From the cell containing the given text, extract its center point as (X, Y) coordinate. 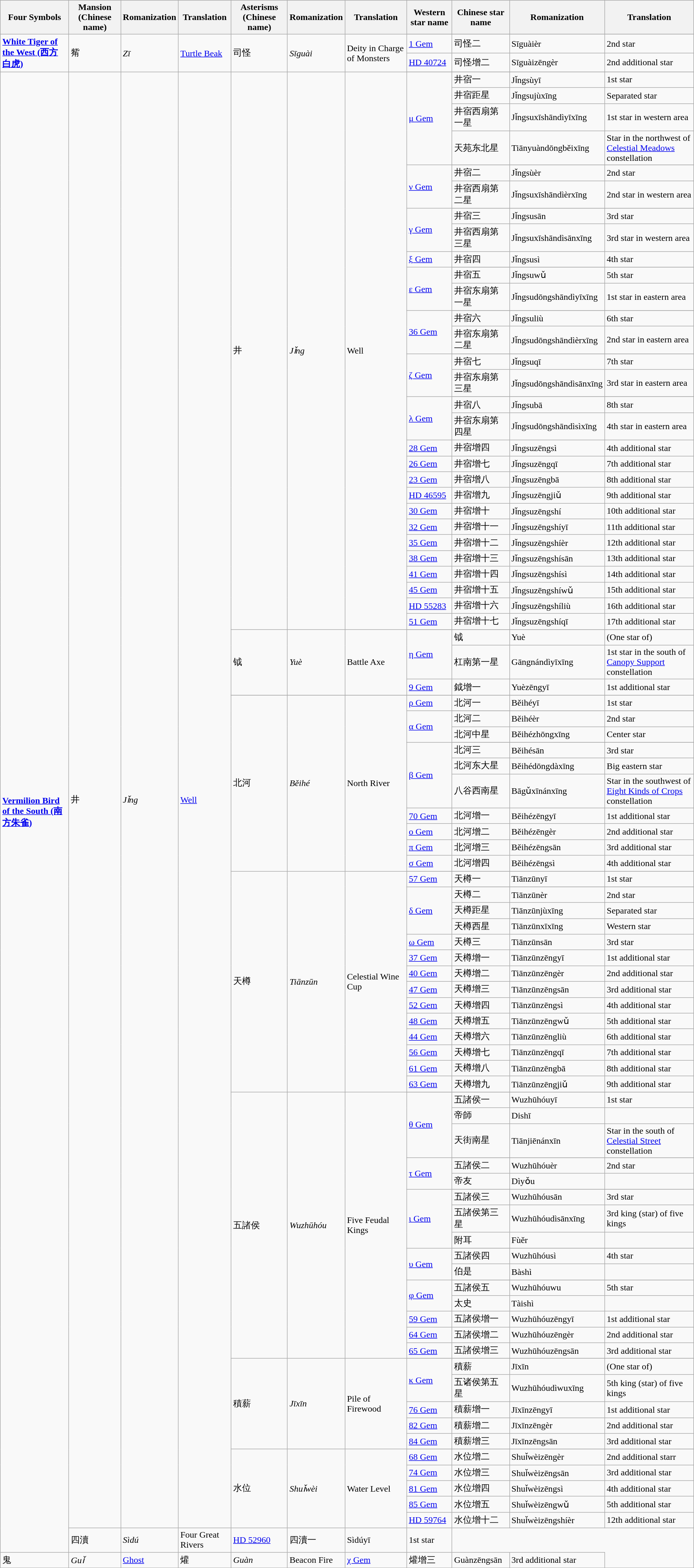
44 Gem (429, 1037)
井宿增十三 (480, 558)
八谷西南星 (480, 791)
天樽增三 (480, 989)
井宿增七 (480, 464)
司怪二 (480, 44)
井宿增八 (480, 480)
52 Gem (429, 1005)
Wuzhūhóusān (557, 1197)
北河增二 (480, 832)
天樽一 (480, 879)
天樽增四 (480, 1005)
Star in the south of Celestial Street constellation (649, 1141)
32 Gem (429, 527)
Běihédōngdàxīng (557, 766)
北河 (259, 783)
2nd star in western area (649, 195)
Jǐngsuzēngshísān (557, 558)
北河一 (480, 703)
井宿东扇第一星 (480, 297)
57 Gem (429, 879)
Wuzhūhóusì (557, 1256)
井宿西扇第一星 (480, 117)
5th king (star) of five kings (649, 1388)
Běihézēngèr (557, 832)
59 Gem (429, 1319)
41 Gem (429, 574)
五諸侯增二 (480, 1335)
63 Gem (429, 1084)
天樽距星 (480, 911)
天苑东北星 (480, 148)
3rd star in western area (649, 238)
40 Gem (429, 974)
76 Gem (429, 1410)
κ Gem (429, 1380)
積薪增三 (480, 1442)
水位增十二 (480, 1520)
HD 40724 (429, 62)
36 Gem (429, 332)
Four Great Rivers (205, 1540)
井宿东扇第三星 (480, 383)
56 Gem (429, 1052)
Běihé (316, 783)
74 Gem (429, 1473)
3rd king (star) of five kings (649, 1219)
井宿二 (480, 173)
Tiānzūnzēngsān (557, 989)
Guǐ (95, 1560)
井宿增十五 (480, 590)
五諸侯四 (480, 1256)
井宿东扇第四星 (480, 426)
北河二 (480, 719)
五諸侯五 (480, 1287)
Jīxīnzēngyī (557, 1410)
North River (376, 783)
五諸侯二 (480, 1166)
Shuǐwèizēngsì (557, 1488)
π Gem (429, 847)
Tiānzūnzēngwǔ (557, 1021)
天樽二 (480, 895)
Five Feudal Kings (376, 1225)
13th additional star (649, 558)
水位增三 (480, 1473)
Běihésān (557, 750)
Wuzhūhóudìwuxīng (557, 1388)
井宿五 (480, 275)
Wuzhūhóuzēngyī (557, 1319)
天樽增八 (480, 1068)
井宿增四 (480, 448)
82 Gem (429, 1425)
Yuèzēngyī (557, 687)
16th additional star (649, 606)
Shuǐwèizēngèr (557, 1457)
井宿三 (480, 216)
五诸侯第五星 (480, 1388)
Guàn (259, 1560)
Dishī (557, 1115)
8th star (649, 405)
井宿增十一 (480, 527)
Wuzhūhóu (316, 1225)
爟 (205, 1560)
Jǐngsuzēngshíwǔ (557, 590)
Beacon Fire (316, 1560)
ζ Gem (429, 375)
Jǐngsuxīshāndìyīxīng (557, 117)
ξ Gem (429, 259)
Běihézēngsì (557, 863)
Běihézhōngxīng (557, 735)
38 Gem (429, 558)
Bāgǔxīnánxīng (557, 791)
Sīguài (316, 53)
Tiānzūnzēngèr (557, 974)
Jǐngsuzēngshíyī (557, 527)
Tiānzūnzēngyī (557, 958)
84 Gem (429, 1442)
Jǐngsuliù (557, 319)
Wuzhūhóuèr (557, 1166)
北河增三 (480, 847)
井宿西扇第三星 (480, 238)
45 Gem (429, 590)
14th additional star (649, 574)
2nd star in eastern area (649, 340)
天樽增六 (480, 1037)
υ Gem (429, 1264)
水位 (259, 1488)
Shuǐwèi (316, 1488)
Běihéèr (557, 719)
北河增四 (480, 863)
Jǐngsùèr (557, 173)
積薪增一 (480, 1410)
井宿增十六 (480, 606)
Jǐngsuzēngsì (557, 448)
Tiānzūnzēngbā (557, 1068)
Jǐngsujùxīng (557, 96)
61 Gem (429, 1068)
井宿四 (480, 259)
Shuǐwèizēngwǔ (557, 1505)
Center star (649, 735)
Jīxīnzēngsān (557, 1442)
Water Level (376, 1488)
Jǐngsuxīshāndìsānxīng (557, 238)
帝師 (480, 1115)
Tiānzūnzēngsì (557, 1005)
Jǐngsuxīshāndìèrxīng (557, 195)
附耳 (480, 1240)
White Tiger of the West (西方白虎) (35, 53)
Jǐngsusì (557, 259)
Běihézēngyī (557, 816)
井宿六 (480, 319)
Turtle Beak (205, 53)
Wuzhūhóuzēngèr (557, 1335)
杠南第一星 (480, 662)
δ Gem (429, 911)
Wuzhūhóudìsānxīng (557, 1219)
Jǐngsuzēngshíliù (557, 606)
Zī (150, 53)
6th star (649, 319)
HD 46595 (429, 495)
Tiānjiēnánxīn (557, 1141)
爟增三 (429, 1560)
水位增五 (480, 1505)
10th additional star (649, 511)
五諸侯增三 (480, 1350)
Sìdú (150, 1540)
Tàishì (557, 1304)
3rd star in eastern area (649, 383)
Tiānzūnsān (557, 942)
85 Gem (429, 1505)
Battle Axe (376, 662)
48 Gem (429, 1021)
伯是 (480, 1272)
Jǐngsudōngshāndìèrxīng (557, 340)
Jǐngsuwǔ (557, 275)
11th additional star (649, 527)
司怪 (259, 53)
天樽三 (480, 942)
Jǐngsudōngshāndìsìxīng (557, 426)
井宿增十七 (480, 622)
Gāngnándìyīxīng (557, 662)
τ Gem (429, 1173)
23 Gem (429, 480)
Pile of Firewood (376, 1404)
λ Gem (429, 419)
Běihézēngsān (557, 847)
Jǐngsuzēngjiǔ (557, 495)
Dìyǒu (557, 1181)
Wuzhūhóuyī (557, 1100)
Tiānzūnzēngliù (557, 1037)
μ Gem (429, 119)
Tiānzūnzēngqī (557, 1052)
Jīxīnzēngèr (557, 1425)
Tiānzūnjùxīng (557, 911)
Tiānzūnzēngjiǔ (557, 1084)
Star in the northwest of Celestial Meadows constellation (649, 148)
70 Gem (429, 816)
水位增二 (480, 1457)
井宿一 (480, 80)
Jǐngsudōngshāndìsānxīng (557, 383)
30 Gem (429, 511)
四瀆一 (316, 1540)
β Gem (429, 775)
ω Gem (429, 942)
鬼 (35, 1560)
司怪增二 (480, 62)
η Gem (429, 654)
ε Gem (429, 289)
觜 (95, 53)
五諸侯 (259, 1225)
Jǐngsuzēngshísì (557, 574)
Tiānyuàndōngběixīng (557, 148)
Jǐngsuzēngshíqī (557, 622)
Shuǐwèizēngsān (557, 1473)
Four Symbols (35, 17)
68 Gem (429, 1457)
1st star in eastern area (649, 297)
Star in the southwest of Eight Kinds of Crops constellation (649, 791)
鉞增一 (480, 687)
Sīguàièr (557, 44)
HD 52960 (259, 1540)
α Gem (429, 726)
北河中星 (480, 735)
天樽增七 (480, 1052)
Jǐngsuzēngbā (557, 480)
天樽增九 (480, 1084)
五諸侯第三星 (480, 1219)
井宿八 (480, 405)
2nd additional starr (649, 1457)
Jǐngsudōngshāndìyīxīng (557, 297)
7th star (649, 362)
井宿增十 (480, 511)
Vermilion Bird of the South (南方朱雀) (35, 812)
天樽增一 (480, 958)
Tiānzūn (316, 981)
帝友 (480, 1181)
HD 59764 (429, 1520)
天樽增二 (480, 974)
五諸侯一 (480, 1100)
井宿增九 (480, 495)
φ Gem (429, 1296)
ι Gem (429, 1219)
γ Gem (429, 230)
井宿增十四 (480, 574)
水位增四 (480, 1488)
北河东大星 (480, 766)
Deity in Charge of Monsters (376, 53)
Bàshì (557, 1272)
五諸侯三 (480, 1197)
北河增一 (480, 816)
四瀆 (95, 1540)
HD 55283 (429, 606)
Shuǐwèizēngshíèr (557, 1520)
Tiānzūnèr (557, 895)
1 Gem (429, 44)
9 Gem (429, 687)
Big eastern star (649, 766)
井宿增十二 (480, 543)
Celestial Wine Cup (376, 981)
天樽增五 (480, 1021)
太史 (480, 1304)
Jǐngsùyī (557, 80)
天街南星 (480, 1141)
65 Gem (429, 1350)
Jǐngsuzēngshí (557, 511)
ν Gem (429, 187)
Jǐngsuqī (557, 362)
井宿东扇第二星 (480, 340)
28 Gem (429, 448)
Chinese star name (480, 17)
Jǐngsuzēngshíèr (557, 543)
積薪增二 (480, 1425)
Ghost (150, 1560)
4th star in eastern area (649, 426)
1st star in the south of Canopy Support constellation (649, 662)
Běihéyī (557, 703)
Jǐngsuzēngqī (557, 464)
Guànzēngsān (480, 1560)
井宿西扇第二星 (480, 195)
Mansion (Chinese name) (95, 17)
χ Gem (376, 1560)
Fùěr (557, 1240)
Asterisms (Chinese name) (259, 17)
Sìdúyī (376, 1540)
37 Gem (429, 958)
Tiānzūnxīxīng (557, 926)
6th additional star (649, 1037)
51 Gem (429, 622)
17th additional star (649, 622)
五諸侯增一 (480, 1319)
Western star (649, 926)
26 Gem (429, 464)
井宿距星 (480, 96)
35 Gem (429, 543)
ρ Gem (429, 703)
15th additional star (649, 590)
64 Gem (429, 1335)
Jǐngsubā (557, 405)
北河三 (480, 750)
天樽 (259, 981)
Western star name (429, 17)
井宿七 (480, 362)
81 Gem (429, 1488)
σ Gem (429, 863)
Sīguàizēngèr (557, 62)
47 Gem (429, 989)
Jǐngsusān (557, 216)
天樽西星 (480, 926)
Tiānzūnyī (557, 879)
1st star in western area (649, 117)
θ Gem (429, 1124)
Wuzhūhóuwu (557, 1287)
Wuzhūhóuzēngsān (557, 1350)
ο Gem (429, 832)
